For the text-containing cell, return its midpoint in (x, y) coordinate format. 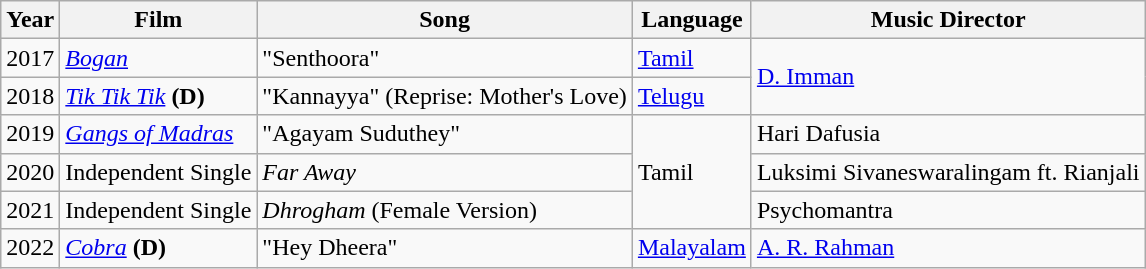
"Agayam Suduthey" (445, 134)
"Hey Dheera" (445, 248)
Year (30, 20)
Music Director (948, 20)
Language (692, 20)
A. R. Rahman (948, 248)
Far Away (445, 172)
Psychomantra (948, 210)
Luksimi Sivaneswaralingam ft. Rianjali (948, 172)
"Senthoora" (445, 58)
Telugu (692, 96)
Malayalam (692, 248)
Bogan (158, 58)
2020 (30, 172)
D. Imman (948, 77)
2019 (30, 134)
2022 (30, 248)
Hari Dafusia (948, 134)
Film (158, 20)
2017 (30, 58)
Dhrogham (Female Version) (445, 210)
Cobra (D) (158, 248)
Tik Tik Tik (D) (158, 96)
2018 (30, 96)
"Kannayya" (Reprise: Mother's Love) (445, 96)
Song (445, 20)
2021 (30, 210)
Gangs of Madras (158, 134)
